Return the [x, y] coordinate for the center point of the cell that contains the specified text.  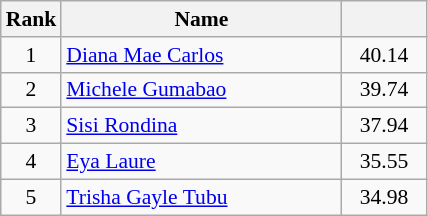
39.74 [384, 90]
Name [201, 19]
Eya Laure [201, 162]
4 [32, 162]
1 [32, 55]
34.98 [384, 197]
Sisi Rondina [201, 126]
Trisha Gayle Tubu [201, 197]
Rank [32, 19]
Diana Mae Carlos [201, 55]
5 [32, 197]
Michele Gumabao [201, 90]
35.55 [384, 162]
40.14 [384, 55]
3 [32, 126]
2 [32, 90]
37.94 [384, 126]
